Locate the cell with the specified text and output its [x, y] center coordinate. 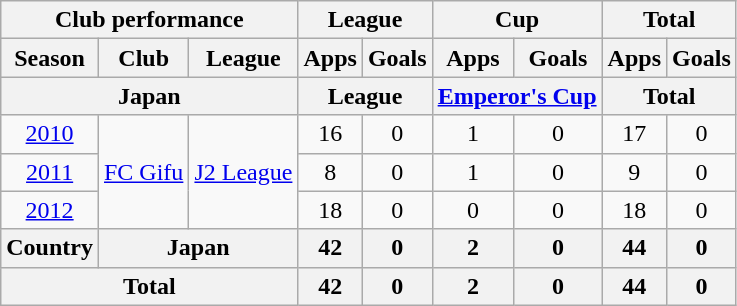
2011 [50, 172]
Club performance [150, 20]
8 [330, 172]
16 [330, 134]
17 [634, 134]
Emperor's Cup [517, 96]
2010 [50, 134]
2012 [50, 210]
Country [50, 248]
Club [143, 58]
Cup [517, 20]
J2 League [244, 172]
9 [634, 172]
FC Gifu [143, 172]
Season [50, 58]
